Return [X, Y] of the center of cell containing provided text 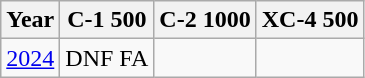
C-1 500 [107, 20]
2024 [30, 58]
C-2 1000 [205, 20]
DNF FA [107, 58]
Year [30, 20]
XC-4 500 [310, 20]
